Return [X, Y] of the center of cell containing provided text 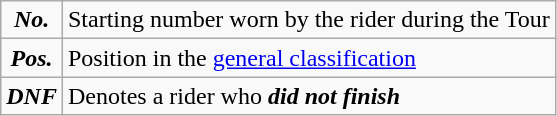
Position in the general classification [308, 58]
Pos. [32, 58]
Starting number worn by the rider during the Tour [308, 20]
Denotes a rider who did not finish [308, 96]
DNF [32, 96]
No. [32, 20]
